Extract the [x, y] coordinate from the center of the cell holding the provided text.  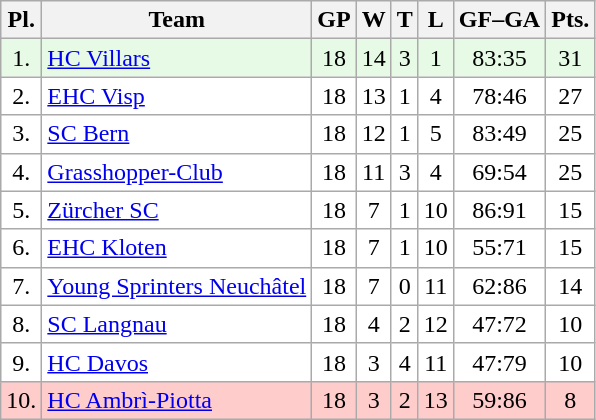
Zürcher SC [177, 210]
62:86 [499, 286]
HC Davos [177, 362]
HC Ambrì-Piotta [177, 400]
78:46 [499, 96]
31 [570, 58]
GP [334, 20]
4. [22, 172]
55:71 [499, 248]
1. [22, 58]
27 [570, 96]
8 [570, 400]
Team [177, 20]
2. [22, 96]
EHC Visp [177, 96]
86:91 [499, 210]
SC Bern [177, 134]
Pts. [570, 20]
83:49 [499, 134]
Grasshopper-Club [177, 172]
EHC Kloten [177, 248]
7. [22, 286]
8. [22, 324]
SC Langnau [177, 324]
Pl. [22, 20]
59:86 [499, 400]
Young Sprinters Neuchâtel [177, 286]
0 [404, 286]
5. [22, 210]
9. [22, 362]
T [404, 20]
83:35 [499, 58]
L [436, 20]
69:54 [499, 172]
47:79 [499, 362]
47:72 [499, 324]
6. [22, 248]
W [374, 20]
10. [22, 400]
GF–GA [499, 20]
3. [22, 134]
HC Villars [177, 58]
5 [436, 134]
